Capture the cell that displays the provided text and extract its [X, Y] central coordinate. 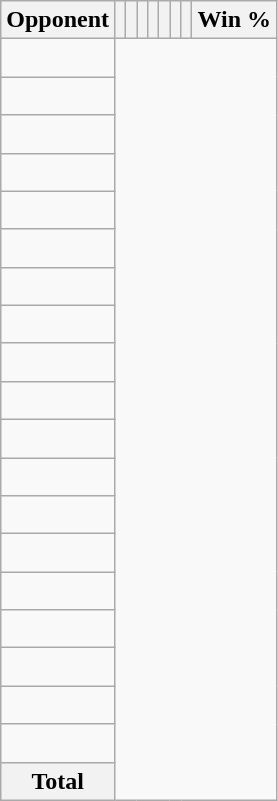
Total [58, 781]
Win % [234, 20]
Opponent [58, 20]
